Return the (x, y) coordinate for the center point of the cell that contains the specified text.  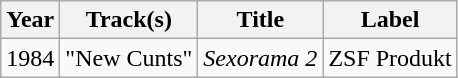
ZSF Produkt (390, 58)
1984 (30, 58)
Track(s) (129, 20)
"New Cunts" (129, 58)
Label (390, 20)
Sexorama 2 (260, 58)
Year (30, 20)
Title (260, 20)
